Scan for the cell matching the given text and deliver its (X, Y) coordinate at center. 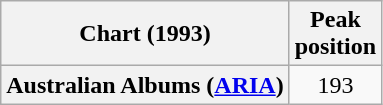
193 (335, 85)
Chart (1993) (145, 34)
Peakposition (335, 34)
Australian Albums (ARIA) (145, 85)
